From the cell containing the given text, extract its center point as (X, Y) coordinate. 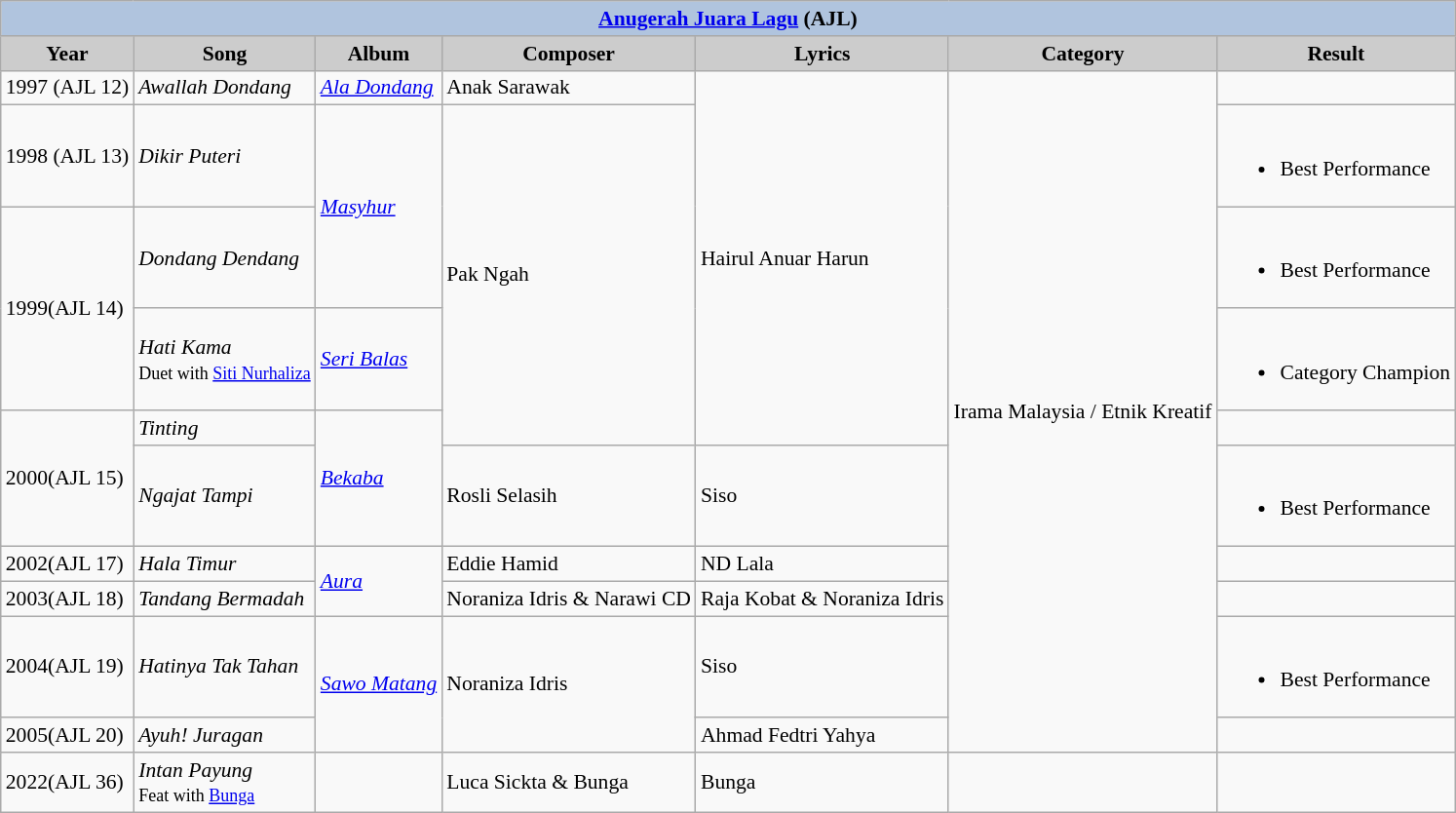
Dondang Dendang (224, 257)
Eddie Hamid (569, 564)
Raja Kobat & Noraniza Idris (823, 599)
Tandang Bermadah (224, 599)
Luca Sickta & Bunga (569, 782)
Sawo Matang (378, 684)
Bunga (823, 782)
Bekaba (378, 479)
Hairul Anuar Harun (823, 257)
Pak Ngah (569, 275)
Aura (378, 581)
2003(AJL 18) (67, 599)
Anak Sarawak (569, 88)
Hatinya Tak Tahan (224, 667)
2000(AJL 15) (67, 479)
2002(AJL 17) (67, 564)
Noraniza Idris (569, 684)
1999(AJL 14) (67, 308)
Awallah Dondang (224, 88)
2005(AJL 20) (67, 735)
Album (378, 54)
Song (224, 54)
Seri Balas (378, 360)
Tinting (224, 428)
Intan Payung Feat with Bunga (224, 782)
2004(AJL 19) (67, 667)
1998 (AJL 13) (67, 156)
Ala Dondang (378, 88)
Hala Timur (224, 564)
Anugerah Juara Lagu (AJL) (728, 19)
1997 (AJL 12) (67, 88)
Lyrics (823, 54)
Ahmad Fedtri Yahya (823, 735)
Category (1082, 54)
Ngajat Tampi (224, 496)
Dikir Puteri (224, 156)
Hati Kama Duet with Siti Nurhaliza (224, 360)
Masyhur (378, 207)
Irama Malaysia / Etnik Kreatif (1082, 411)
Year (67, 54)
Noraniza Idris & Narawi CD (569, 599)
ND Lala (823, 564)
Rosli Selasih (569, 496)
Result (1337, 54)
Ayuh! Juragan (224, 735)
Category Champion (1337, 360)
Composer (569, 54)
2022(AJL 36) (67, 782)
